Identify which cell holds the provided text, then report its (x, y) central coordinate. 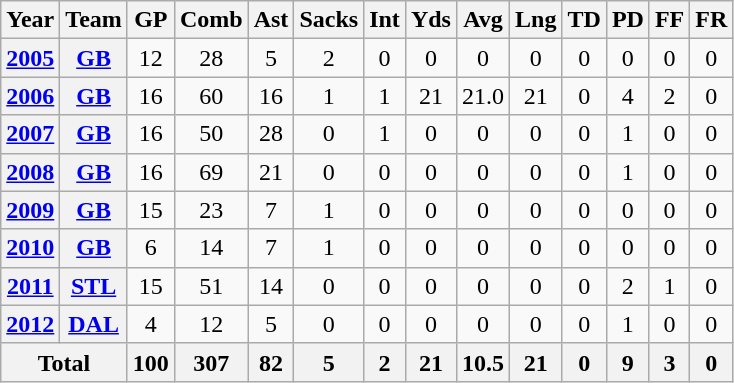
FR (712, 20)
6 (150, 248)
TD (584, 20)
9 (628, 362)
FF (669, 20)
2005 (30, 58)
51 (211, 286)
2009 (30, 210)
3 (669, 362)
2008 (30, 172)
69 (211, 172)
60 (211, 96)
50 (211, 134)
STL (94, 286)
21.0 (482, 96)
Team (94, 20)
Sacks (329, 20)
PD (628, 20)
2010 (30, 248)
Comb (211, 20)
23 (211, 210)
Ast (271, 20)
Avg (482, 20)
Yds (430, 20)
2012 (30, 324)
10.5 (482, 362)
Lng (536, 20)
82 (271, 362)
307 (211, 362)
Int (385, 20)
2006 (30, 96)
Year (30, 20)
Total (64, 362)
2007 (30, 134)
100 (150, 362)
GP (150, 20)
2011 (30, 286)
DAL (94, 324)
